Scan for the cell matching the given text and deliver its [x, y] coordinate at center. 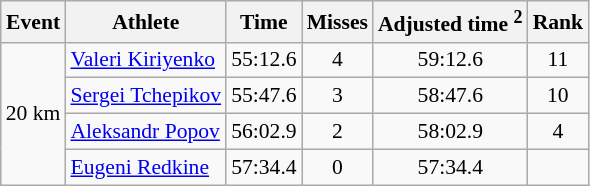
58:02.9 [450, 132]
11 [558, 60]
Rank [558, 22]
Adjusted time 2 [450, 22]
0 [338, 167]
20 km [34, 113]
Misses [338, 22]
Time [264, 22]
55:12.6 [264, 60]
56:02.9 [264, 132]
10 [558, 96]
59:12.6 [450, 60]
55:47.6 [264, 96]
Valeri Kiriyenko [146, 60]
Aleksandr Popov [146, 132]
Athlete [146, 22]
Event [34, 22]
Eugeni Redkine [146, 167]
58:47.6 [450, 96]
3 [338, 96]
Sergei Tchepikov [146, 96]
2 [338, 132]
